From the cell containing the given text, extract its center point as [x, y] coordinate. 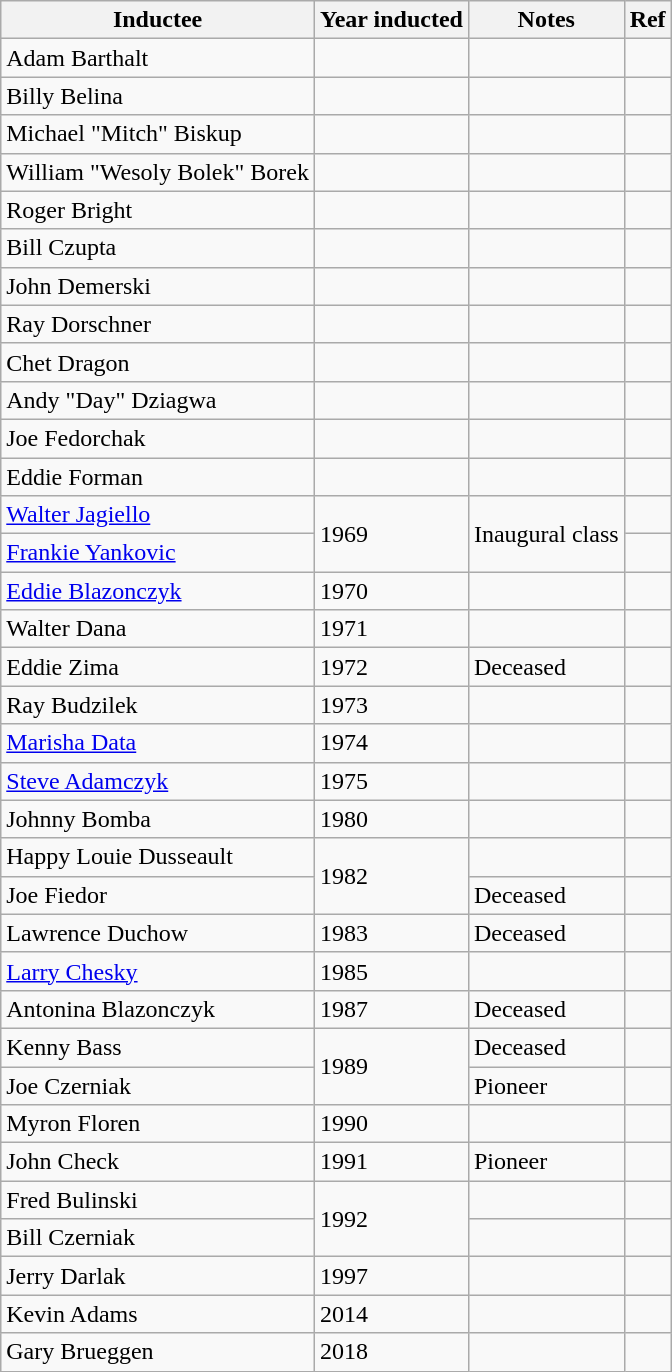
Andy "Day" Dziagwa [158, 400]
1970 [391, 591]
John Demerski [158, 286]
Ray Dorschner [158, 324]
Year inducted [391, 20]
1972 [391, 667]
Larry Chesky [158, 971]
Fred Bulinski [158, 1200]
Walter Dana [158, 629]
1997 [391, 1276]
Joe Czerniak [158, 1085]
Eddie Forman [158, 477]
1985 [391, 971]
1987 [391, 1009]
1992 [391, 1219]
Roger Bright [158, 210]
Steve Adamczyk [158, 781]
John Check [158, 1162]
Ray Budzilek [158, 705]
Walter Jagiello [158, 515]
Gary Brueggen [158, 1352]
1990 [391, 1124]
Joe Fedorchak [158, 438]
1974 [391, 743]
Antonina Blazonczyk [158, 1009]
Marisha Data [158, 743]
Notes [546, 20]
Eddie Zima [158, 667]
2014 [391, 1314]
1969 [391, 534]
Jerry Darlak [158, 1276]
Joe Fiedor [158, 895]
Ref [648, 20]
Frankie Yankovic [158, 553]
Eddie Blazonczyk [158, 591]
Adam Barthalt [158, 58]
Billy Belina [158, 96]
1975 [391, 781]
Inaugural class [546, 534]
William "Wesoly Bolek" Borek [158, 172]
Myron Floren [158, 1124]
Bill Czerniak [158, 1238]
Kevin Adams [158, 1314]
Inductee [158, 20]
1991 [391, 1162]
1973 [391, 705]
Lawrence Duchow [158, 933]
Chet Dragon [158, 362]
1971 [391, 629]
1980 [391, 819]
1989 [391, 1066]
1982 [391, 876]
Johnny Bomba [158, 819]
1983 [391, 933]
2018 [391, 1352]
Kenny Bass [158, 1047]
Happy Louie Dusseault [158, 857]
Bill Czupta [158, 248]
Michael "Mitch" Biskup [158, 134]
